Provide the (x, y) coordinate of the cell's center where the given text is located.  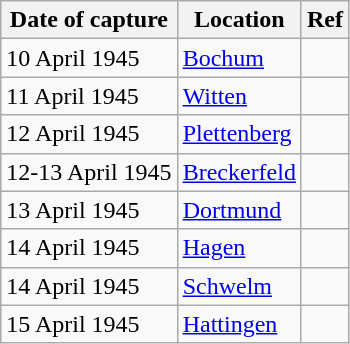
15 April 1945 (89, 324)
Bochum (239, 58)
Location (239, 20)
Breckerfeld (239, 172)
Ref (324, 20)
13 April 1945 (89, 210)
Plettenberg (239, 134)
10 April 1945 (89, 58)
Schwelm (239, 286)
12-13 April 1945 (89, 172)
Date of capture (89, 20)
Hattingen (239, 324)
Dortmund (239, 210)
Hagen (239, 248)
12 April 1945 (89, 134)
11 April 1945 (89, 96)
Witten (239, 96)
